Determine the (X, Y) coordinate at the center of the cell enclosing the given text.  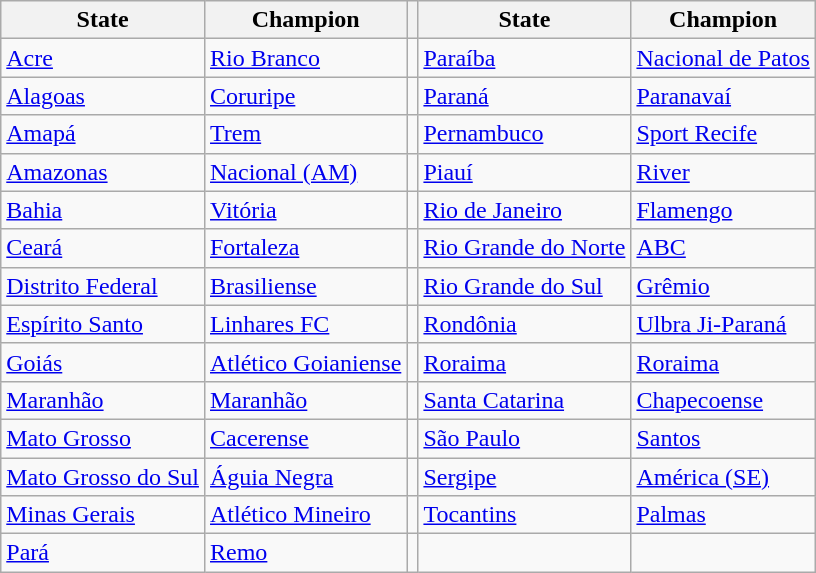
Rio Branco (305, 58)
Goiás (103, 362)
Santos (723, 438)
Bahia (103, 210)
Pernambuco (524, 134)
Alagoas (103, 96)
Brasiliense (305, 286)
Nacional (AM) (305, 172)
Águia Negra (305, 477)
Sergipe (524, 477)
Rio Grande do Norte (524, 248)
Mato Grosso (103, 438)
Trem (305, 134)
Rio Grande do Sul (524, 286)
Atlético Goianiense (305, 362)
Piauí (524, 172)
Cacerense (305, 438)
América (SE) (723, 477)
Paranavaí (723, 96)
Rondônia (524, 324)
Pará (103, 553)
Acre (103, 58)
Paraíba (524, 58)
Amapá (103, 134)
Coruripe (305, 96)
Espírito Santo (103, 324)
São Paulo (524, 438)
Distrito Federal (103, 286)
Tocantins (524, 515)
Mato Grosso do Sul (103, 477)
Flamengo (723, 210)
Paraná (524, 96)
Palmas (723, 515)
ABC (723, 248)
Remo (305, 553)
Grêmio (723, 286)
Ulbra Ji-Paraná (723, 324)
Rio de Janeiro (524, 210)
Linhares FC (305, 324)
Sport Recife (723, 134)
Vitória (305, 210)
Santa Catarina (524, 400)
Nacional de Patos (723, 58)
Chapecoense (723, 400)
Minas Gerais (103, 515)
Fortaleza (305, 248)
Ceará (103, 248)
Atlético Mineiro (305, 515)
River (723, 172)
Amazonas (103, 172)
